Locate the cell with the specified text and output its (X, Y) center coordinate. 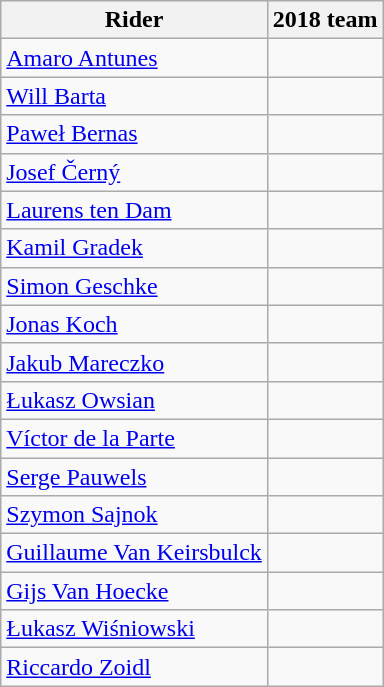
2018 team (325, 20)
Łukasz Owsian (134, 400)
Guillaume Van Keirsbulck (134, 553)
Josef Černý (134, 172)
Kamil Gradek (134, 248)
Laurens ten Dam (134, 210)
Jakub Mareczko (134, 362)
Rider (134, 20)
Paweł Bernas (134, 134)
Szymon Sajnok (134, 515)
Serge Pauwels (134, 477)
Jonas Koch (134, 324)
Łukasz Wiśniowski (134, 629)
Amaro Antunes (134, 58)
Gijs Van Hoecke (134, 591)
Víctor de la Parte (134, 438)
Will Barta (134, 96)
Riccardo Zoidl (134, 667)
Simon Geschke (134, 286)
